Search for the cell housing the specified text and yield its [X, Y] center coordinate. 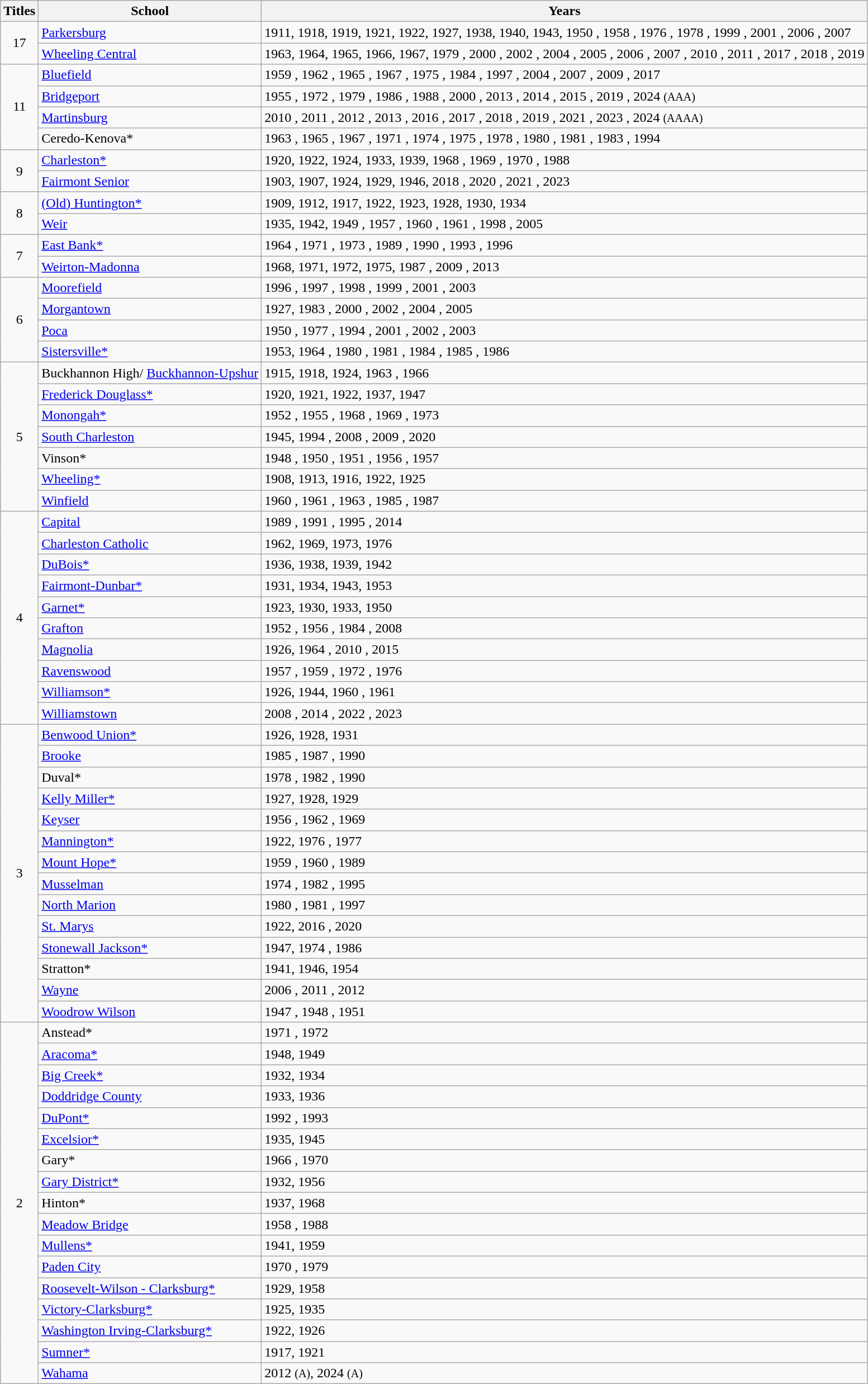
Woodrow Wilson [150, 1012]
Wheeling* [150, 479]
1963 , 1965 , 1967 , 1971 , 1974 , 1975 , 1978 , 1980 , 1981 , 1983 , 1994 [565, 139]
1958 , 1988 [565, 1224]
1959 , 1962 , 1965 , 1967 , 1975 , 1984 , 1997 , 2004 , 2007 , 2009 , 2017 [565, 75]
1915, 1918, 1924, 1963 , 1966 [565, 373]
Victory-Clarksburg* [150, 1310]
Keyser [150, 820]
Williamson* [150, 692]
1980 , 1981 , 1997 [565, 905]
Big Creek* [150, 1075]
North Marion [150, 905]
1974 , 1982 , 1995 [565, 884]
Gary District* [150, 1182]
1985 , 1987 , 1990 [565, 756]
South Charleston [150, 437]
1931, 1934, 1943, 1953 [565, 585]
Duval* [150, 777]
1950 , 1977 , 1994 , 2001 , 2002 , 2003 [565, 330]
Paden City [150, 1267]
Gary* [150, 1160]
6 [20, 320]
Stratton* [150, 969]
11 [20, 107]
Ravenswood [150, 671]
Sumner* [150, 1352]
Kelly Miller* [150, 799]
1926, 1964 , 2010 , 2015 [565, 650]
1925, 1935 [565, 1310]
1920, 1921, 1922, 1937, 1947 [565, 394]
St. Marys [150, 926]
1948 , 1950 , 1951 , 1956 , 1957 [565, 458]
East Bank* [150, 245]
17 [20, 43]
1922, 1926 [565, 1331]
Doddridge County [150, 1097]
1909, 1912, 1917, 1922, 1923, 1928, 1930, 1934 [565, 202]
1941, 1946, 1954 [565, 969]
Parkersburg [150, 32]
School [150, 11]
1947 , 1948 , 1951 [565, 1012]
1922, 2016 , 2020 [565, 926]
1955 , 1972 , 1979 , 1986 , 1988 , 2000 , 2013 , 2014 , 2015 , 2019 , 2024 (AAA) [565, 96]
Meadow Bridge [150, 1224]
2 [20, 1203]
2012 (A), 2024 (A) [565, 1373]
Wahama [150, 1373]
1926, 1944, 1960 , 1961 [565, 692]
Garnet* [150, 607]
Mannington* [150, 841]
Charleston Catholic [150, 543]
Grafton [150, 629]
Roosevelt-Wilson - Clarksburg* [150, 1288]
1941, 1959 [565, 1245]
Capital [150, 522]
1952 , 1955 , 1968 , 1969 , 1973 [565, 415]
Musselman [150, 884]
Hinton* [150, 1203]
DuPont* [150, 1118]
2008 , 2014 , 2022 , 2023 [565, 714]
Titles [20, 11]
Bluefield [150, 75]
1945, 1994 , 2008 , 2009 , 2020 [565, 437]
Monongah* [150, 415]
Bridgeport [150, 96]
Benwood Union* [150, 735]
Wheeling Central [150, 54]
1963, 1964, 1965, 1966, 1967, 1979 , 2000 , 2002 , 2004 , 2005 , 2006 , 2007 , 2010 , 2011 , 2017 , 2018 , 2019 [565, 54]
Poca [150, 330]
Charleston* [150, 160]
Morgantown [150, 309]
1978 , 1982 , 1990 [565, 777]
Williamstown [150, 714]
4 [20, 617]
1996 , 1997 , 1998 , 1999 , 2001 , 2003 [565, 288]
1908, 1913, 1916, 1922, 1925 [565, 479]
1962, 1969, 1973, 1976 [565, 543]
1923, 1930, 1933, 1950 [565, 607]
1922, 1976 , 1977 [565, 841]
1936, 1938, 1939, 1942 [565, 564]
1957 , 1959 , 1972 , 1976 [565, 671]
Aracoma* [150, 1054]
Brooke [150, 756]
1926, 1928, 1931 [565, 735]
Moorefield [150, 288]
7 [20, 256]
1920, 1922, 1924, 1933, 1939, 1968 , 1969 , 1970 , 1988 [565, 160]
1968, 1971, 1972, 1975, 1987 , 2009 , 2013 [565, 267]
1960 , 1961 , 1963 , 1985 , 1987 [565, 500]
2006 , 2011 , 2012 [565, 990]
Winfield [150, 500]
1956 , 1962 , 1969 [565, 820]
1971 , 1972 [565, 1033]
Excelsior* [150, 1139]
1964 , 1971 , 1973 , 1989 , 1990 , 1993 , 1996 [565, 245]
DuBois* [150, 564]
1917, 1921 [565, 1352]
Anstead* [150, 1033]
Fairmont Senior [150, 181]
Vinson* [150, 458]
1992 , 1993 [565, 1118]
Years [565, 11]
1952 , 1956 , 1984 , 2008 [565, 629]
1927, 1928, 1929 [565, 799]
1959 , 1960 , 1989 [565, 862]
2010 , 2011 , 2012 , 2013 , 2016 , 2017 , 2018 , 2019 , 2021 , 2023 , 2024 (AAAA) [565, 117]
1935, 1942, 1949 , 1957 , 1960 , 1961 , 1998 , 2005 [565, 224]
8 [20, 213]
Frederick Douglass* [150, 394]
1953, 1964 , 1980 , 1981 , 1984 , 1985 , 1986 [565, 352]
Washington Irving-Clarksburg* [150, 1331]
1935, 1945 [565, 1139]
Weir [150, 224]
1911, 1918, 1919, 1921, 1922, 1927, 1938, 1940, 1943, 1950 , 1958 , 1976 , 1978 , 1999 , 2001 , 2006 , 2007 [565, 32]
3 [20, 873]
1937, 1968 [565, 1203]
Martinsburg [150, 117]
9 [20, 171]
Wayne [150, 990]
Fairmont-Dunbar* [150, 585]
1932, 1934 [565, 1075]
1927, 1983 , 2000 , 2002 , 2004 , 2005 [565, 309]
(Old) Huntington* [150, 202]
1932, 1956 [565, 1182]
1970 , 1979 [565, 1267]
Buckhannon High/ Buckhannon-Upshur [150, 373]
Ceredo-Kenova* [150, 139]
1903, 1907, 1924, 1929, 1946, 2018 , 2020 , 2021 , 2023 [565, 181]
1989 , 1991 , 1995 , 2014 [565, 522]
1933, 1936 [565, 1097]
5 [20, 437]
1947, 1974 , 1986 [565, 948]
Stonewall Jackson* [150, 948]
Mount Hope* [150, 862]
1948, 1949 [565, 1054]
1966 , 1970 [565, 1160]
Mullens* [150, 1245]
Weirton-Madonna [150, 267]
Magnolia [150, 650]
Sistersville* [150, 352]
1929, 1958 [565, 1288]
